Extract the [X, Y] coordinate from the center of the cell holding the provided text.  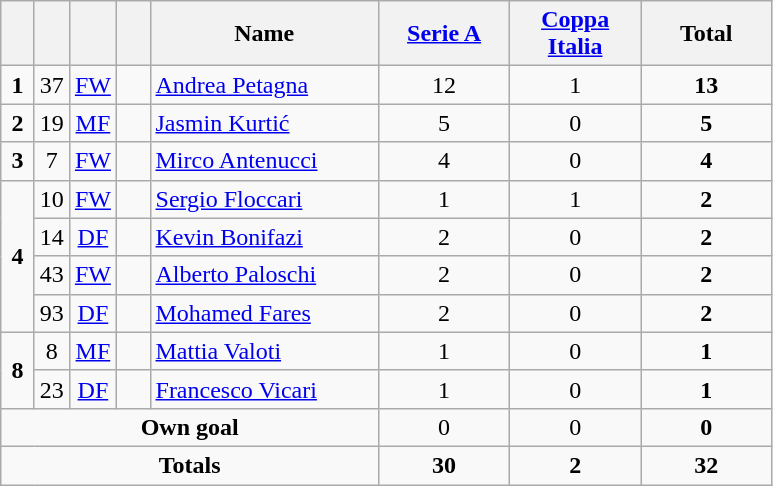
37 [52, 85]
Mattia Valoti [264, 351]
23 [52, 389]
Totals [190, 465]
Own goal [190, 427]
43 [52, 275]
32 [706, 465]
30 [444, 465]
Name [264, 34]
Serie A [444, 34]
Coppa Italia [576, 34]
12 [444, 85]
7 [52, 161]
Alberto Paloschi [264, 275]
Francesco Vicari [264, 389]
13 [706, 85]
93 [52, 313]
Mohamed Fares [264, 313]
Kevin Bonifazi [264, 237]
Jasmin Kurtić [264, 123]
14 [52, 237]
10 [52, 199]
19 [52, 123]
Sergio Floccari [264, 199]
Total [706, 34]
Andrea Petagna [264, 85]
Mirco Antenucci [264, 161]
3 [18, 161]
